Determine the (X, Y) coordinate at the center of the cell enclosing the given text.  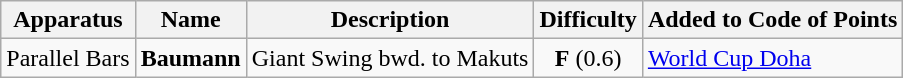
Added to Code of Points (772, 20)
Parallel Bars (68, 58)
Difficulty (588, 20)
Apparatus (68, 20)
Giant Swing bwd. to Makuts (390, 58)
Description (390, 20)
Name (190, 20)
World Cup Doha (772, 58)
F (0.6) (588, 58)
Baumann (190, 58)
